Capture the cell that displays the provided text and extract its [x, y] central coordinate. 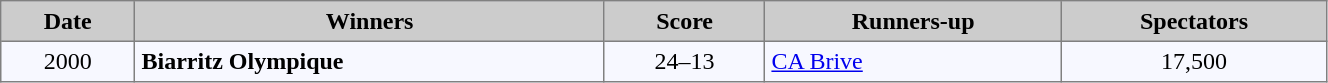
24–13 [684, 61]
Winners [370, 21]
17,500 [1194, 61]
Date [68, 21]
Runners-up [914, 21]
Spectators [1194, 21]
Biarritz Olympique [370, 61]
Score [684, 21]
2000 [68, 61]
CA Brive [914, 61]
